Extract the (X, Y) coordinate from the center of the cell holding the provided text.  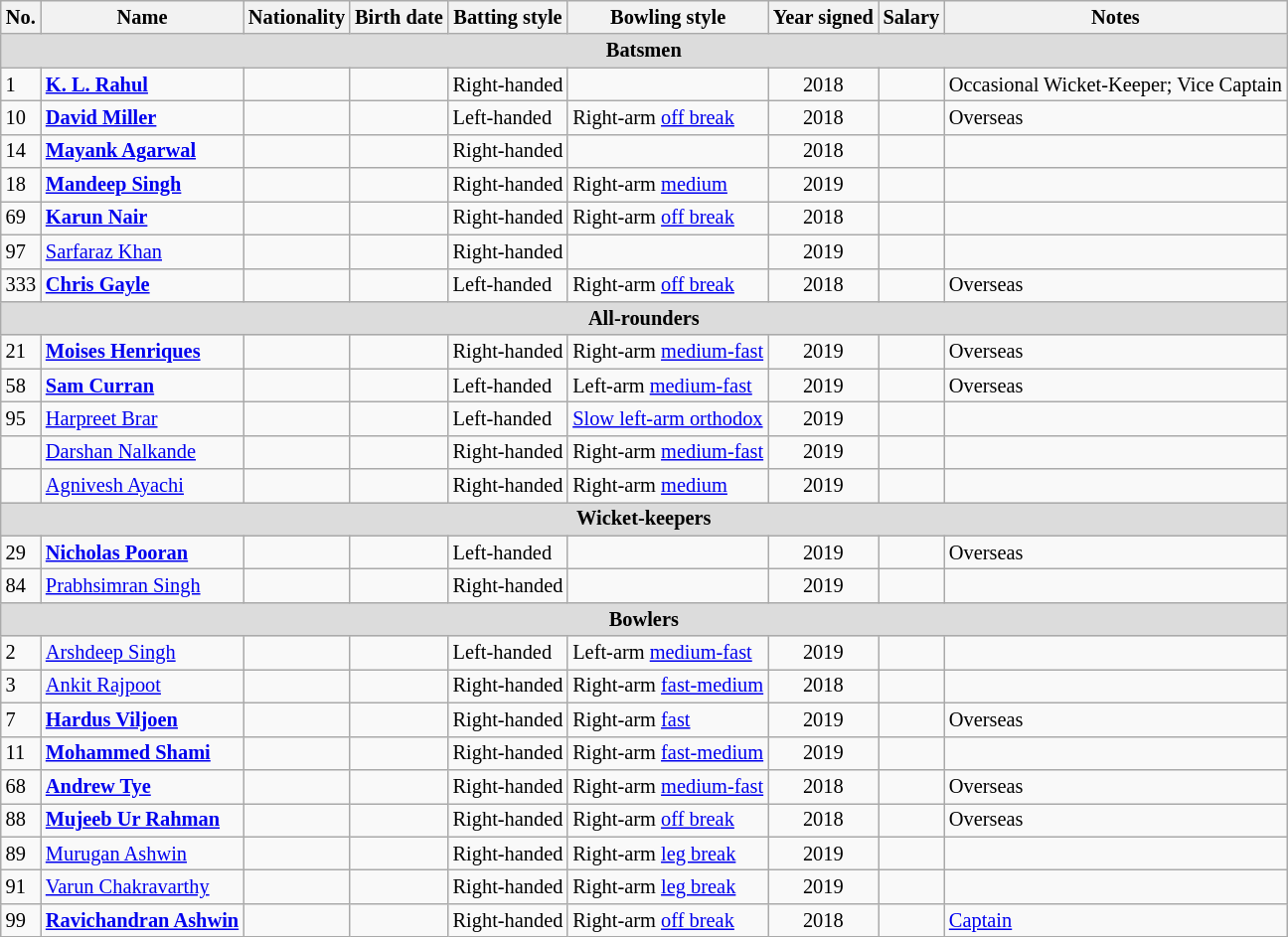
Nationality (296, 17)
89 (21, 854)
Birth date (400, 17)
Ankit Rajpoot (142, 686)
Slow left-arm orthodox (668, 418)
Mujeeb Ur Rahman (142, 820)
1 (21, 84)
Batsmen (644, 51)
Mayank Agarwal (142, 151)
Arshdeep Singh (142, 653)
Captain (1115, 920)
Mandeep Singh (142, 185)
18 (21, 185)
91 (21, 886)
Hardus Viljoen (142, 719)
29 (21, 552)
Agnivesh Ayachi (142, 486)
Sam Curran (142, 386)
69 (21, 218)
3 (21, 686)
2 (21, 653)
11 (21, 753)
Batting style (509, 17)
21 (21, 352)
Occasional Wicket-Keeper; Vice Captain (1115, 84)
Salary (911, 17)
Darshan Nalkande (142, 452)
10 (21, 117)
333 (21, 285)
58 (21, 386)
No. (21, 17)
Year signed (823, 17)
7 (21, 719)
88 (21, 820)
Bowlers (644, 619)
68 (21, 786)
Notes (1115, 17)
Harpreet Brar (142, 418)
Wicket-keepers (644, 519)
Ravichandran Ashwin (142, 920)
Chris Gayle (142, 285)
Mohammed Shami (142, 753)
Sarfaraz Khan (142, 251)
Murugan Ashwin (142, 854)
Andrew Tye (142, 786)
97 (21, 251)
Right-arm fast (668, 719)
95 (21, 418)
K. L. Rahul (142, 84)
Varun Chakravarthy (142, 886)
84 (21, 585)
Karun Nair (142, 218)
Prabhsimran Singh (142, 585)
Bowling style (668, 17)
David Miller (142, 117)
Nicholas Pooran (142, 552)
Moises Henriques (142, 352)
All-rounders (644, 318)
Name (142, 17)
14 (21, 151)
99 (21, 920)
